For the text-containing cell, return its midpoint in (X, Y) coordinate format. 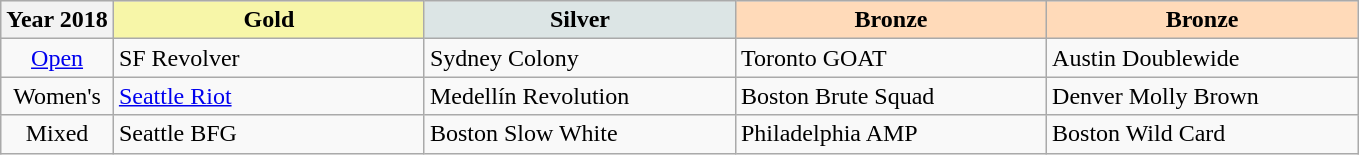
Toronto GOAT (890, 58)
Mixed (58, 134)
Austin Doublewide (1202, 58)
Boston Brute Squad (890, 96)
Silver (580, 20)
Seattle BFG (268, 134)
Women's (58, 96)
SF Revolver (268, 58)
Year 2018 (58, 20)
Seattle Riot (268, 96)
Boston Wild Card (1202, 134)
Sydney Colony (580, 58)
Open (58, 58)
Philadelphia AMP (890, 134)
Gold (268, 20)
Boston Slow White (580, 134)
Denver Molly Brown (1202, 96)
Medellín Revolution (580, 96)
